Identify which cell holds the provided text, then report its [X, Y] central coordinate. 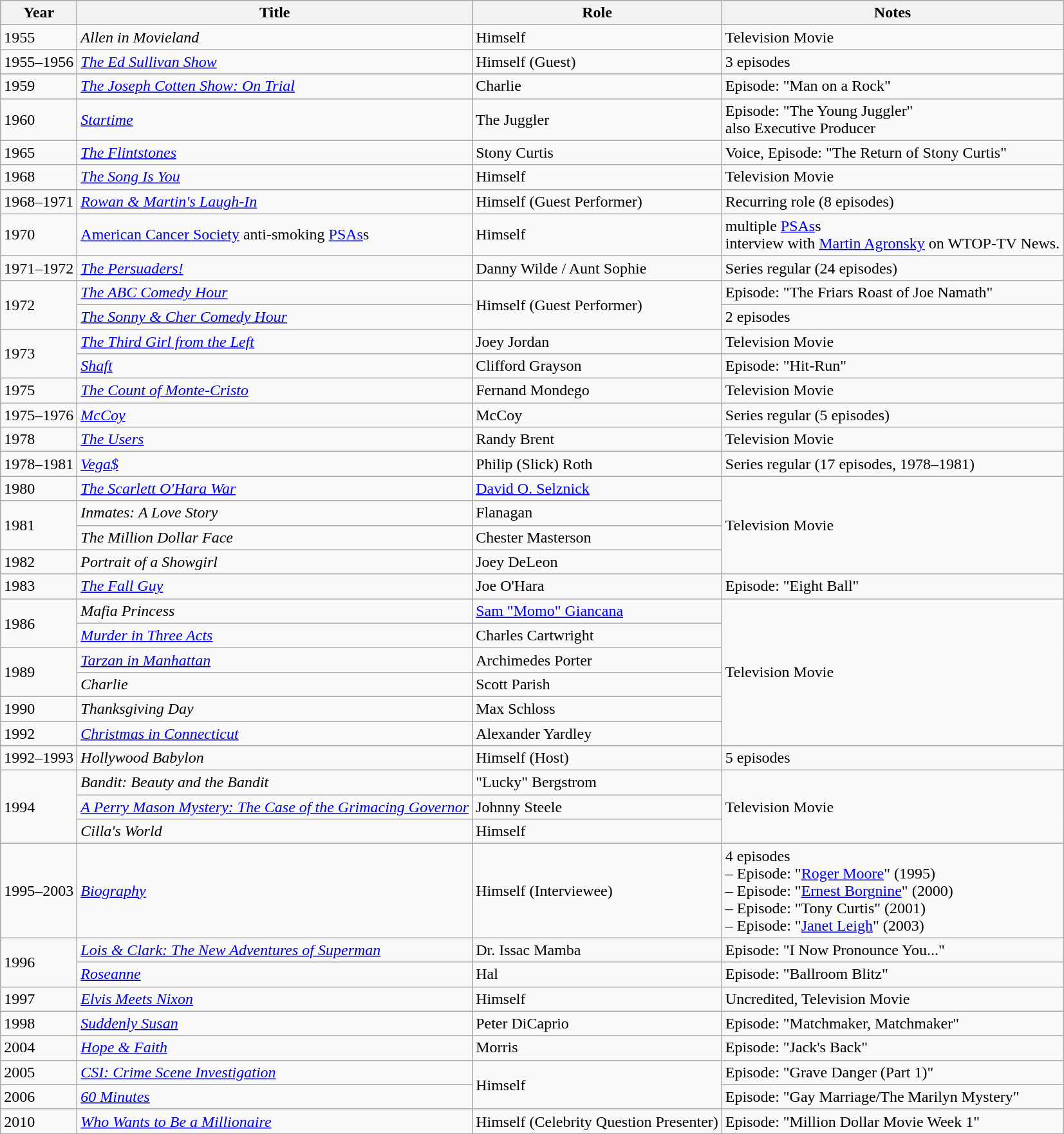
Episode: "Gay Marriage/The Marilyn Mystery" [892, 1097]
Voice, Episode: "The Return of Stony Curtis" [892, 153]
The ABC Comedy Hour [275, 292]
Joe O'Hara [597, 586]
The Sonny & Cher Comedy Hour [275, 317]
4 episodes– Episode: "Roger Moore" (1995)– Episode: "Ernest Borgnine" (2000)– Episode: "Tony Curtis" (2001)– Episode: "Janet Leigh" (2003) [892, 891]
Lois & Clark: The New Adventures of Superman [275, 950]
Suddenly Susan [275, 1023]
1975–1976 [39, 415]
Inmates: A Love Story [275, 513]
Series regular (24 episodes) [892, 268]
Dr. Issac Mamba [597, 950]
1996 [39, 962]
"Lucky" Bergstrom [597, 783]
Joey DeLeon [597, 562]
1992–1993 [39, 758]
Episode: "Man on a Rock" [892, 86]
The Third Girl from the Left [275, 342]
1986 [39, 623]
multiple PSAss interview with Martin Agronsky on WTOP-TV News. [892, 234]
Shaft [275, 366]
1955 [39, 37]
Alexander Yardley [597, 733]
Hollywood Babylon [275, 758]
Scott Parish [597, 684]
1981 [39, 525]
Himself (Interviewee) [597, 891]
Himself (Guest) [597, 62]
1968–1971 [39, 201]
3 episodes [892, 62]
Episode: "Matchmaker, Matchmaker" [892, 1023]
60 Minutes [275, 1097]
Episode: "The Friars Roast of Joe Namath" [892, 292]
1971–1972 [39, 268]
Startime [275, 120]
CSI: Crime Scene Investigation [275, 1072]
Portrait of a Showgirl [275, 562]
Vega$ [275, 464]
Episode: "Ballroom Blitz" [892, 974]
Mafia Princess [275, 611]
Peter DiCaprio [597, 1023]
2005 [39, 1072]
1983 [39, 586]
Max Schloss [597, 709]
1990 [39, 709]
Recurring role (8 episodes) [892, 201]
The Ed Sullivan Show [275, 62]
Notes [892, 13]
1978 [39, 440]
1994 [39, 807]
1965 [39, 153]
Title [275, 13]
David O. Selznick [597, 488]
2 episodes [892, 317]
The Fall Guy [275, 586]
5 episodes [892, 758]
A Perry Mason Mystery: The Case of the Grimacing Governor [275, 807]
1975 [39, 391]
The Scarlett O'Hara War [275, 488]
1980 [39, 488]
Who Wants to Be a Millionaire [275, 1121]
1972 [39, 304]
Murder in Three Acts [275, 635]
Sam "Momo" Giancana [597, 611]
2004 [39, 1048]
The Song Is You [275, 177]
Cilla's World [275, 832]
Himself (Host) [597, 758]
1959 [39, 86]
Danny Wilde / Aunt Sophie [597, 268]
Episode: "Jack's Back" [892, 1048]
Thanksgiving Day [275, 709]
The Million Dollar Face [275, 537]
1960 [39, 120]
Biography [275, 891]
Archimedes Porter [597, 660]
Year [39, 13]
Johnny Steele [597, 807]
Episode: "I Now Pronounce You..." [892, 950]
1998 [39, 1023]
The Users [275, 440]
Tarzan in Manhattan [275, 660]
The Persuaders! [275, 268]
Uncredited, Television Movie [892, 999]
Clifford Grayson [597, 366]
1973 [39, 354]
Series regular (5 episodes) [892, 415]
Elvis Meets Nixon [275, 999]
1989 [39, 672]
Rowan & Martin's Laugh-In [275, 201]
1955–1956 [39, 62]
The Count of Monte-Cristo [275, 391]
Role [597, 13]
The Juggler [597, 120]
1995–2003 [39, 891]
The Joseph Cotten Show: On Trial [275, 86]
Himself (Celebrity Question Presenter) [597, 1121]
Episode: "Hit-Run" [892, 366]
Philip (Slick) Roth [597, 464]
Episode: "Million Dollar Movie Week 1" [892, 1121]
2006 [39, 1097]
Fernand Mondego [597, 391]
Episode: "Eight Ball" [892, 586]
1978–1981 [39, 464]
Series regular (17 episodes, 1978–1981) [892, 464]
Morris [597, 1048]
Chester Masterson [597, 537]
1982 [39, 562]
Flanagan [597, 513]
Stony Curtis [597, 153]
American Cancer Society anti-smoking PSAss [275, 234]
Christmas in Connecticut [275, 733]
The Flintstones [275, 153]
Allen in Movieland [275, 37]
1992 [39, 733]
Hope & Faith [275, 1048]
1968 [39, 177]
Episode: "The Young Juggler"also Executive Producer [892, 120]
1970 [39, 234]
Charles Cartwright [597, 635]
Bandit: Beauty and the Bandit [275, 783]
Episode: "Grave Danger (Part 1)" [892, 1072]
2010 [39, 1121]
Randy Brent [597, 440]
Roseanne [275, 974]
Hal [597, 974]
Joey Jordan [597, 342]
1997 [39, 999]
